Extract the (x, y) coordinate from the center of the cell holding the provided text.  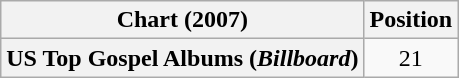
21 (411, 58)
Chart (2007) (182, 20)
Position (411, 20)
US Top Gospel Albums (Billboard) (182, 58)
